Output the (X, Y) coordinate of the center of the cell containing the given text.  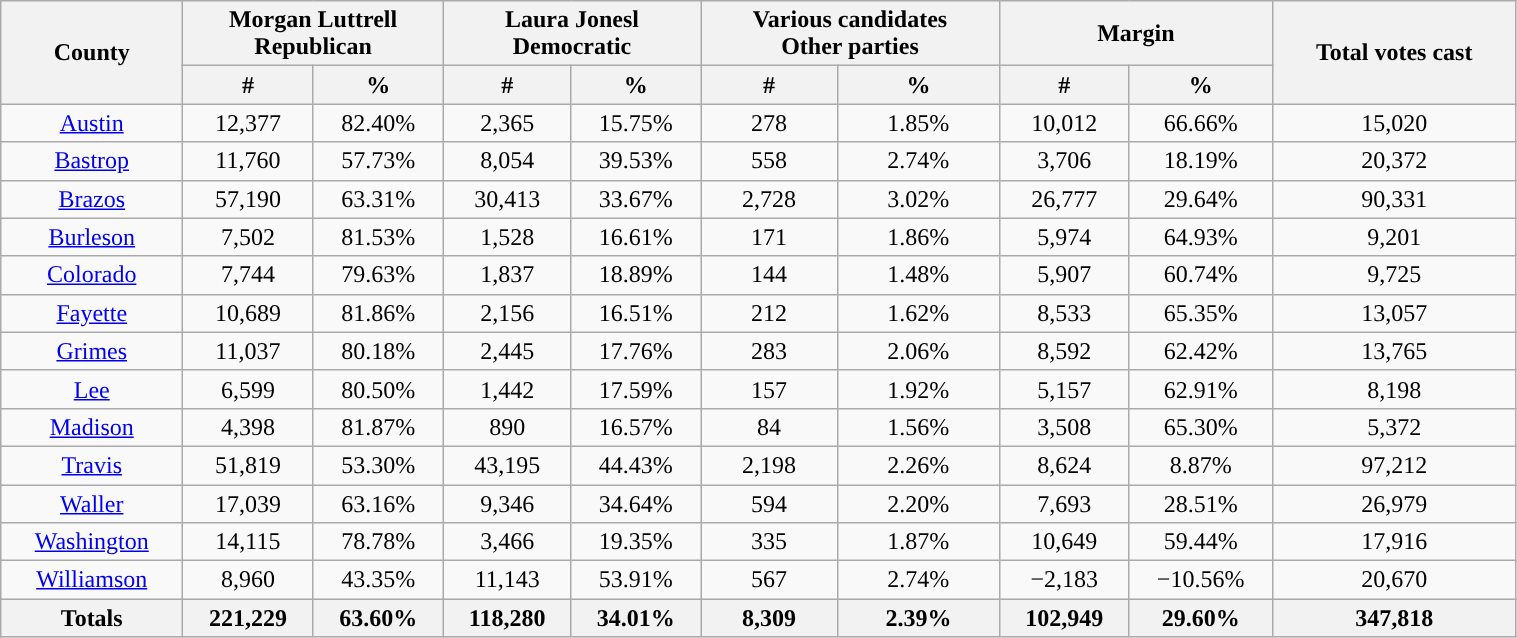
16.61% (636, 237)
Williamson (92, 580)
Waller (92, 503)
8,960 (248, 580)
1.86% (918, 237)
2,156 (507, 313)
558 (770, 161)
90,331 (1394, 199)
17.76% (636, 351)
1.62% (918, 313)
29.60% (1200, 618)
212 (770, 313)
19.35% (636, 542)
1.92% (918, 389)
81.86% (378, 313)
102,949 (1064, 618)
2,728 (770, 199)
63.60% (378, 618)
10,689 (248, 313)
118,280 (507, 618)
2.06% (918, 351)
65.30% (1200, 427)
34.01% (636, 618)
16.51% (636, 313)
16.57% (636, 427)
8,309 (770, 618)
9,201 (1394, 237)
2,198 (770, 465)
8,533 (1064, 313)
66.66% (1200, 123)
1.87% (918, 542)
1,442 (507, 389)
Fayette (92, 313)
11,037 (248, 351)
2,445 (507, 351)
84 (770, 427)
Burleson (92, 237)
81.87% (378, 427)
64.93% (1200, 237)
Bastrop (92, 161)
13,057 (1394, 313)
82.40% (378, 123)
51,819 (248, 465)
890 (507, 427)
62.91% (1200, 389)
2,365 (507, 123)
80.18% (378, 351)
Brazos (92, 199)
283 (770, 351)
Total votes cast (1394, 52)
8,592 (1064, 351)
144 (770, 275)
8,624 (1064, 465)
44.43% (636, 465)
57,190 (248, 199)
79.63% (378, 275)
60.74% (1200, 275)
3,706 (1064, 161)
221,229 (248, 618)
157 (770, 389)
5,974 (1064, 237)
7,744 (248, 275)
Colorado (92, 275)
Madison (92, 427)
1.48% (918, 275)
78.78% (378, 542)
11,760 (248, 161)
53.30% (378, 465)
80.50% (378, 389)
43.35% (378, 580)
Margin (1136, 34)
Travis (92, 465)
81.53% (378, 237)
20,372 (1394, 161)
57.73% (378, 161)
−10.56% (1200, 580)
53.91% (636, 580)
33.67% (636, 199)
1,837 (507, 275)
3.02% (918, 199)
6,599 (248, 389)
62.42% (1200, 351)
17,039 (248, 503)
10,012 (1064, 123)
63.16% (378, 503)
20,670 (1394, 580)
18.19% (1200, 161)
97,212 (1394, 465)
Various candidatesOther parties (850, 34)
18.89% (636, 275)
63.31% (378, 199)
3,508 (1064, 427)
28.51% (1200, 503)
43,195 (507, 465)
5,372 (1394, 427)
26,979 (1394, 503)
26,777 (1064, 199)
8,054 (507, 161)
Lee (92, 389)
278 (770, 123)
29.64% (1200, 199)
39.53% (636, 161)
65.35% (1200, 313)
County (92, 52)
1,528 (507, 237)
17.59% (636, 389)
2.20% (918, 503)
2.26% (918, 465)
4,398 (248, 427)
15,020 (1394, 123)
1.56% (918, 427)
594 (770, 503)
567 (770, 580)
347,818 (1394, 618)
Grimes (92, 351)
34.64% (636, 503)
9,725 (1394, 275)
3,466 (507, 542)
9,346 (507, 503)
15.75% (636, 123)
10,649 (1064, 542)
12,377 (248, 123)
Morgan LuttrellRepublican (314, 34)
11,143 (507, 580)
30,413 (507, 199)
171 (770, 237)
17,916 (1394, 542)
5,907 (1064, 275)
14,115 (248, 542)
−2,183 (1064, 580)
59.44% (1200, 542)
Washington (92, 542)
13,765 (1394, 351)
Austin (92, 123)
2.39% (918, 618)
Laura JoneslDemocratic (572, 34)
8,198 (1394, 389)
335 (770, 542)
7,502 (248, 237)
5,157 (1064, 389)
7,693 (1064, 503)
1.85% (918, 123)
Totals (92, 618)
8.87% (1200, 465)
